Output the [x, y] coordinate of the center of the cell containing the given text.  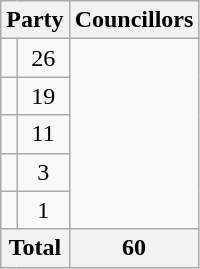
11 [43, 134]
Party [35, 20]
Total [35, 248]
3 [43, 172]
1 [43, 210]
Councillors [134, 20]
26 [43, 58]
60 [134, 248]
19 [43, 96]
